For the text-containing cell, return its midpoint in (x, y) coordinate format. 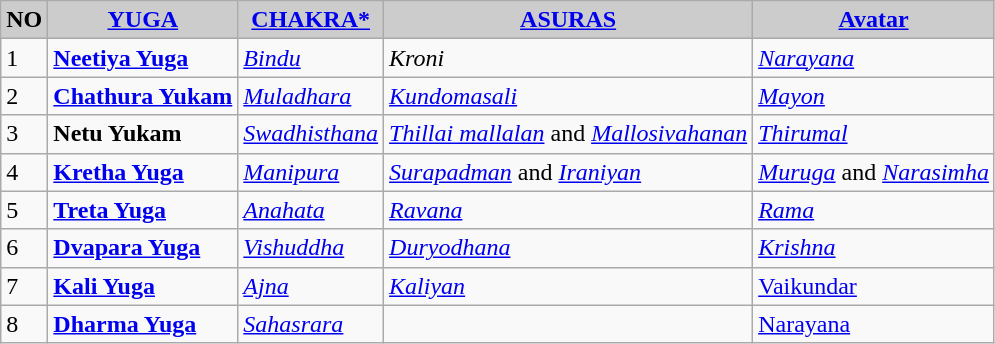
Swadhisthana (311, 134)
Surapadman and Iraniyan (568, 172)
Bindu (311, 58)
ASURAS (568, 20)
Neetiya Yuga (143, 58)
Vaikundar (874, 286)
Kali Yuga (143, 286)
Sahasrara (311, 324)
Mayon (874, 96)
Ajna (311, 286)
8 (24, 324)
3 (24, 134)
Krishna (874, 248)
NO (24, 20)
Muruga and Narasimha (874, 172)
Kundomasali (568, 96)
Kroni (568, 58)
Dvapara Yuga (143, 248)
YUGA (143, 20)
Kaliyan (568, 286)
CHAKRA* (311, 20)
Muladhara (311, 96)
Avatar (874, 20)
Duryodhana (568, 248)
Rama (874, 210)
Vishuddha (311, 248)
7 (24, 286)
Ravana (568, 210)
Manipura (311, 172)
Thirumal (874, 134)
Dharma Yuga (143, 324)
Treta Yuga (143, 210)
4 (24, 172)
1 (24, 58)
Chathura Yukam (143, 96)
Netu Yukam (143, 134)
Thillai mallalan and Mallosivahanan (568, 134)
2 (24, 96)
5 (24, 210)
6 (24, 248)
Anahata (311, 210)
Kretha Yuga (143, 172)
